Scan for the cell matching the given text and deliver its [X, Y] coordinate at center. 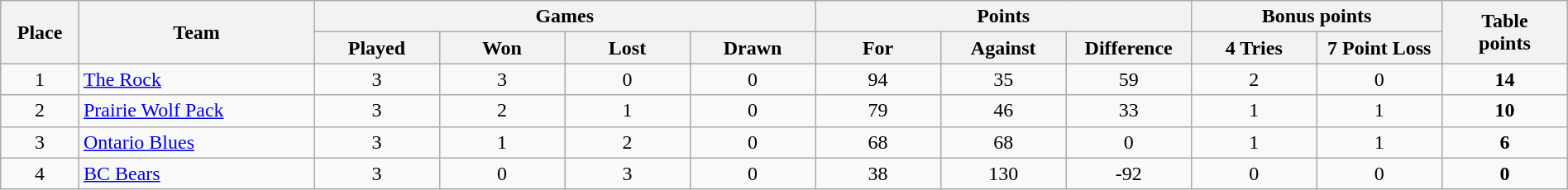
35 [1003, 79]
46 [1003, 111]
-92 [1129, 173]
14 [1505, 79]
Difference [1129, 48]
Tablepoints [1505, 32]
BC Bears [196, 173]
10 [1505, 111]
Played [377, 48]
Team [196, 32]
For [878, 48]
38 [878, 173]
Place [40, 32]
Lost [628, 48]
33 [1129, 111]
Bonus points [1317, 17]
94 [878, 79]
Ontario Blues [196, 142]
Points [1004, 17]
The Rock [196, 79]
59 [1129, 79]
6 [1505, 142]
Drawn [753, 48]
79 [878, 111]
4 Tries [1254, 48]
7 Point Loss [1379, 48]
130 [1003, 173]
Won [502, 48]
Prairie Wolf Pack [196, 111]
4 [40, 173]
Games [565, 17]
Against [1003, 48]
